From the cell containing the given text, extract its center point as [x, y] coordinate. 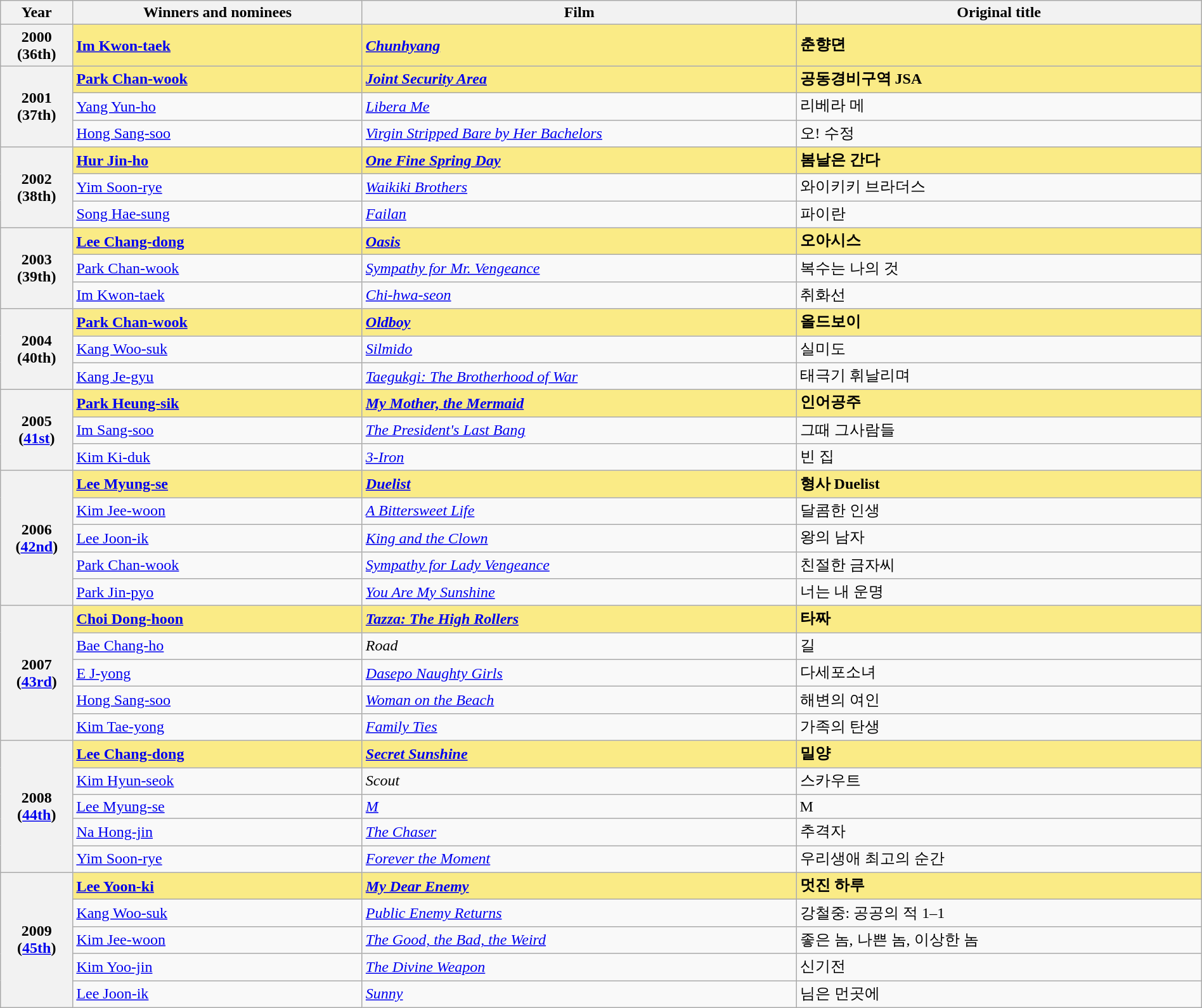
2007(43rd) [37, 673]
The Chaser [579, 832]
Joint Security Area [579, 80]
2008(44th) [37, 806]
Taegukgi: The Brotherhood of War [579, 377]
Kim Ki-duk [217, 458]
스카우트 [999, 781]
2002(38th) [37, 188]
Family Ties [579, 727]
빈 집 [999, 458]
3-Iron [579, 458]
태극기 휘날리며 [999, 377]
Oasis [579, 241]
E J-yong [217, 673]
Na Hong-jin [217, 832]
Winners and nominees [217, 13]
와이키키 브라더스 [999, 188]
인어공주 [999, 403]
My Dear Enemy [579, 886]
Secret Sunshine [579, 754]
King and the Clown [579, 538]
형사 Duelist [999, 484]
Year [37, 13]
Failan [579, 214]
길 [999, 647]
해변의 여인 [999, 700]
Waikiki Brothers [579, 188]
타짜 [999, 619]
춘향뎐 [999, 46]
강철중: 공공의 적 1–1 [999, 913]
멋진 하루 [999, 886]
오! 수정 [999, 133]
추격자 [999, 832]
오아시스 [999, 241]
The Divine Weapon [579, 967]
Hur Jin-ho [217, 161]
One Fine Spring Day [579, 161]
Duelist [579, 484]
님은 먼곳에 [999, 994]
Virgin Stripped Bare by Her Bachelors [579, 133]
My Mother, the Mermaid [579, 403]
Kang Je-gyu [217, 377]
Kim Yoo-jin [217, 967]
Libera Me [579, 107]
Im Sang-soo [217, 430]
다세포소녀 [999, 673]
Park Jin-pyo [217, 592]
가족의 탄생 [999, 727]
2006(42nd) [37, 538]
Bae Chang-ho [217, 647]
Kim Tae-yong [217, 727]
파이란 [999, 214]
Choi Dong-hoon [217, 619]
너는 내 운명 [999, 592]
2004(40th) [37, 349]
Dasepo Naughty Girls [579, 673]
Forever the Moment [579, 860]
Tazza: The High Rollers [579, 619]
Silmido [579, 350]
Chi-hwa-seon [579, 295]
취화선 [999, 295]
봄날은 간다 [999, 161]
Road [579, 647]
2001(37th) [37, 107]
우리생애 최고의 순간 [999, 860]
신기전 [999, 967]
복수는 나의 것 [999, 269]
Park Heung-sik [217, 403]
The President's Last Bang [579, 430]
2003(39th) [37, 268]
달콤한 인생 [999, 511]
그때 그사람들 [999, 430]
Yang Yun-ho [217, 107]
Kim Hyun-seok [217, 781]
Woman on the Beach [579, 700]
Chunhyang [579, 46]
Public Enemy Returns [579, 913]
리베라 메 [999, 107]
You Are My Sunshine [579, 592]
좋은 놈, 나쁜 놈, 이상한 놈 [999, 940]
2005(41st) [37, 430]
친절한 금자씨 [999, 565]
2000(36th) [37, 46]
Song Hae-sung [217, 214]
Original title [999, 13]
Sympathy for Mr. Vengeance [579, 269]
실미도 [999, 350]
올드보이 [999, 322]
공동경비구역 JSA [999, 80]
Sympathy for Lady Vengeance [579, 565]
밀양 [999, 754]
왕의 남자 [999, 538]
Oldboy [579, 322]
Sunny [579, 994]
The Good, the Bad, the Weird [579, 940]
2009(45th) [37, 940]
Scout [579, 781]
A Bittersweet Life [579, 511]
Lee Yoon-ki [217, 886]
Film [579, 13]
